For the text-containing cell, return its midpoint in [X, Y] coordinate format. 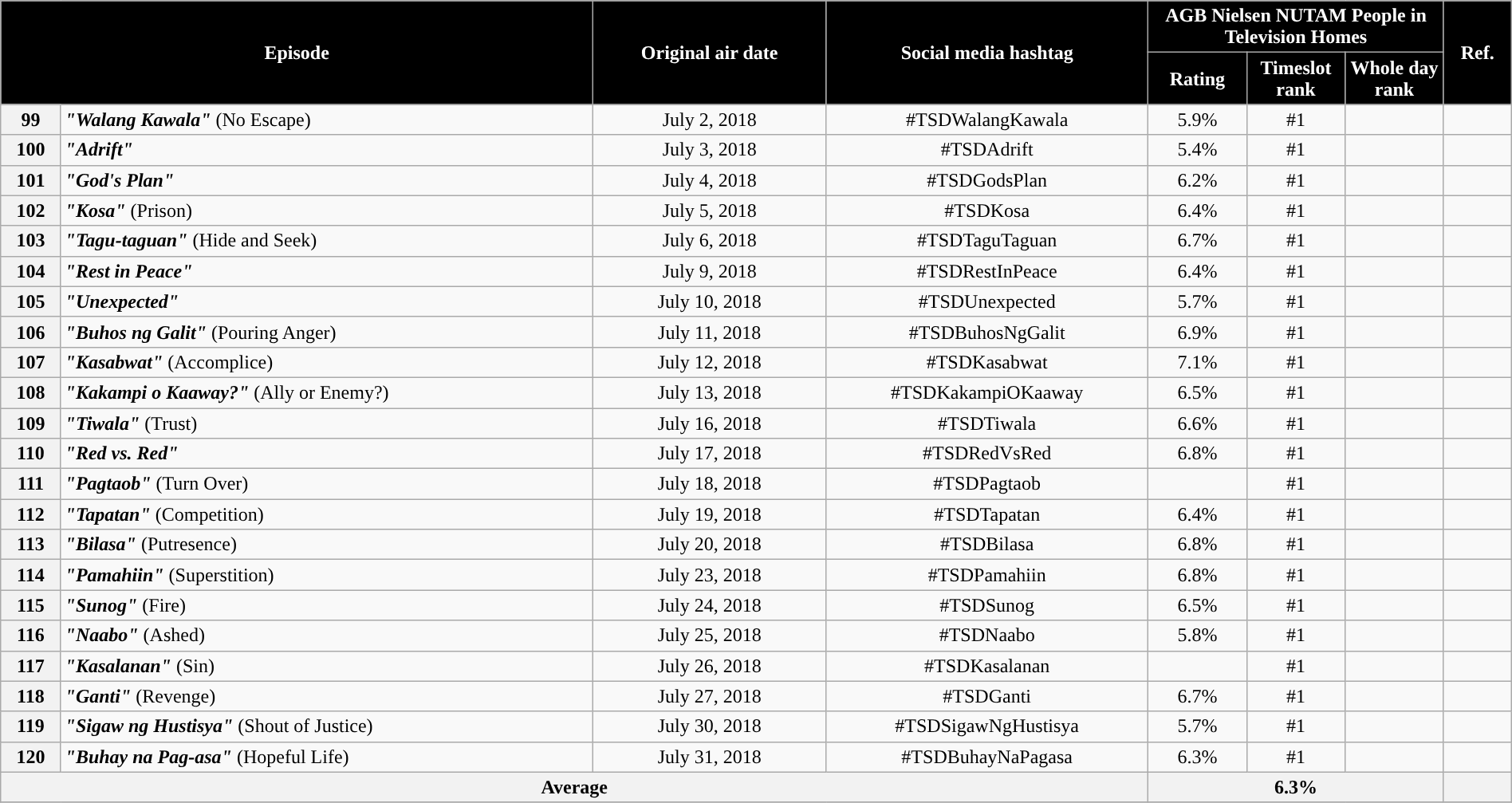
"Rest in Peace" [327, 271]
"Kosa" (Prison) [327, 211]
117 [30, 666]
"Tapatan" (Competition) [327, 514]
July 24, 2018 [709, 605]
July 26, 2018 [709, 666]
#TSDUnexpected [987, 301]
100 [30, 150]
July 31, 2018 [709, 757]
Whole dayrank [1395, 78]
July 10, 2018 [709, 301]
July 18, 2018 [709, 484]
119 [30, 726]
"Kasalanan" (Sin) [327, 666]
"Adrift" [327, 150]
July 13, 2018 [709, 392]
"Pamahiin" (Superstition) [327, 575]
6.9% [1198, 332]
"Sunog" (Fire) [327, 605]
"Naabo" (Ashed) [327, 636]
120 [30, 757]
"Kasabwat" (Accomplice) [327, 362]
#TSDGodsPlan [987, 180]
#TSDNaabo [987, 636]
"Tiwala" (Trust) [327, 423]
#TSDBuhosNgGalit [987, 332]
5.4% [1198, 150]
"Buhos ng Galit" (Pouring Anger) [327, 332]
July 6, 2018 [709, 241]
July 11, 2018 [709, 332]
107 [30, 362]
7.1% [1198, 362]
"God's Plan" [327, 180]
#TSDRestInPeace [987, 271]
"Sigaw ng Hustisya" (Shout of Justice) [327, 726]
July 20, 2018 [709, 545]
Original air date [709, 53]
#TSDPamahiin [987, 575]
#TSDWalangKawala [987, 120]
#TSDGanti [987, 696]
July 17, 2018 [709, 454]
AGB Nielsen NUTAM People in Television Homes [1297, 27]
#TSDPagtaob [987, 484]
#TSDBuhayNaPagasa [987, 757]
"Kakampi o Kaaway?" (Ally or Enemy?) [327, 392]
113 [30, 545]
109 [30, 423]
6.2% [1198, 180]
#TSDAdrift [987, 150]
#TSDKasalanan [987, 666]
#TSDSunog [987, 605]
#TSDTapatan [987, 514]
5.8% [1198, 636]
99 [30, 120]
July 3, 2018 [709, 150]
115 [30, 605]
"Tagu-taguan" (Hide and Seek) [327, 241]
"Buhay na Pag-asa" (Hopeful Life) [327, 757]
116 [30, 636]
#TSDRedVsRed [987, 454]
July 19, 2018 [709, 514]
104 [30, 271]
"Unexpected" [327, 301]
July 16, 2018 [709, 423]
114 [30, 575]
Ref. [1477, 53]
Social media hashtag [987, 53]
5.9% [1198, 120]
Timeslotrank [1296, 78]
#TSDKakampiOKaaway [987, 392]
105 [30, 301]
110 [30, 454]
112 [30, 514]
July 27, 2018 [709, 696]
111 [30, 484]
118 [30, 696]
#TSDKasabwat [987, 362]
#TSDTaguTaguan [987, 241]
July 12, 2018 [709, 362]
#TSDTiwala [987, 423]
July 23, 2018 [709, 575]
106 [30, 332]
102 [30, 211]
#TSDSigawNgHustisya [987, 726]
#TSDBilasa [987, 545]
July 9, 2018 [709, 271]
July 4, 2018 [709, 180]
"Pagtaob" (Turn Over) [327, 484]
July 30, 2018 [709, 726]
Episode [297, 53]
"Bilasa" (Putresence) [327, 545]
July 25, 2018 [709, 636]
Average [574, 787]
6.6% [1198, 423]
#TSDKosa [987, 211]
"Ganti" (Revenge) [327, 696]
Rating [1198, 78]
July 5, 2018 [709, 211]
101 [30, 180]
"Walang Kawala" (No Escape) [327, 120]
"Red vs. Red" [327, 454]
July 2, 2018 [709, 120]
103 [30, 241]
108 [30, 392]
